Identify which cell holds the provided text, then report its (x, y) central coordinate. 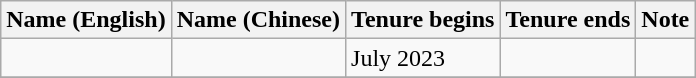
Note (666, 20)
Tenure begins (423, 20)
July 2023 (423, 58)
Tenure ends (568, 20)
Name (Chinese) (258, 20)
Name (English) (86, 20)
